From the cell containing the given text, extract its center point as (X, Y) coordinate. 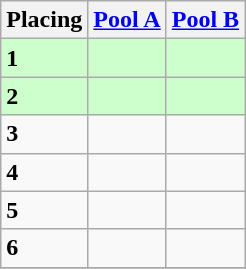
5 (44, 210)
3 (44, 134)
Placing (44, 20)
Pool A (127, 20)
2 (44, 96)
6 (44, 248)
4 (44, 172)
1 (44, 58)
Pool B (205, 20)
